Return [X, Y] of the center of cell containing provided text 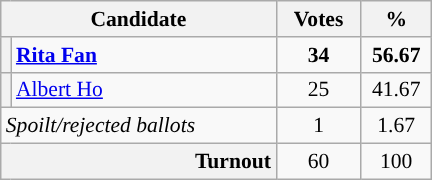
Albert Ho [144, 90]
Spoilt/rejected ballots [138, 126]
1 [318, 126]
Candidate [138, 19]
% [396, 19]
56.67 [396, 55]
Votes [318, 19]
34 [318, 55]
60 [318, 162]
Turnout [138, 162]
Rita Fan [144, 55]
25 [318, 90]
100 [396, 162]
41.67 [396, 90]
1.67 [396, 126]
